Return [x, y] of the center of cell containing provided text 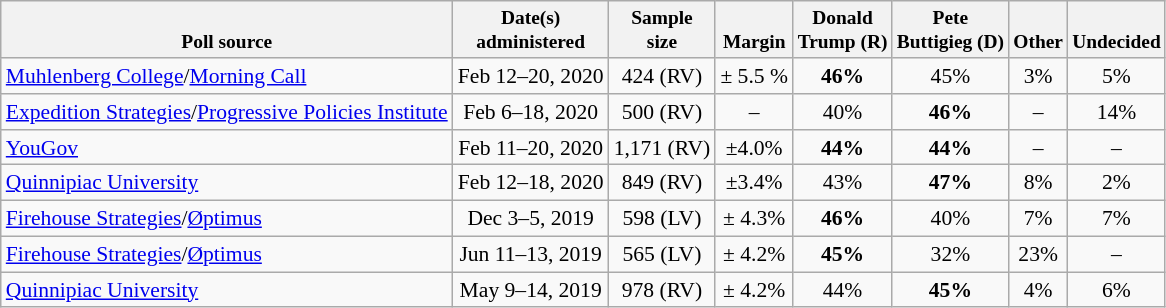
424 (RV) [662, 76]
32% [950, 254]
500 (RV) [662, 112]
Undecided [1117, 30]
598 (LV) [662, 219]
4% [1038, 290]
43% [842, 183]
Dec 3–5, 2019 [531, 219]
YouGov [227, 148]
14% [1117, 112]
6% [1117, 290]
2% [1117, 183]
±4.0% [754, 148]
PeteButtigieg (D) [950, 30]
Date(s)administered [531, 30]
1,171 (RV) [662, 148]
Feb 12–20, 2020 [531, 76]
± 4.3% [754, 219]
DonaldTrump (R) [842, 30]
Poll source [227, 30]
3% [1038, 76]
± 5.5 % [754, 76]
Muhlenberg College/Morning Call [227, 76]
Expedition Strategies/Progressive Policies Institute [227, 112]
849 (RV) [662, 183]
Feb 12–18, 2020 [531, 183]
565 (LV) [662, 254]
5% [1117, 76]
8% [1038, 183]
Samplesize [662, 30]
Other [1038, 30]
23% [1038, 254]
47% [950, 183]
Jun 11–13, 2019 [531, 254]
978 (RV) [662, 290]
May 9–14, 2019 [531, 290]
Feb 6–18, 2020 [531, 112]
Margin [754, 30]
Feb 11–20, 2020 [531, 148]
±3.4% [754, 183]
